From the cell containing the given text, extract its center point as (x, y) coordinate. 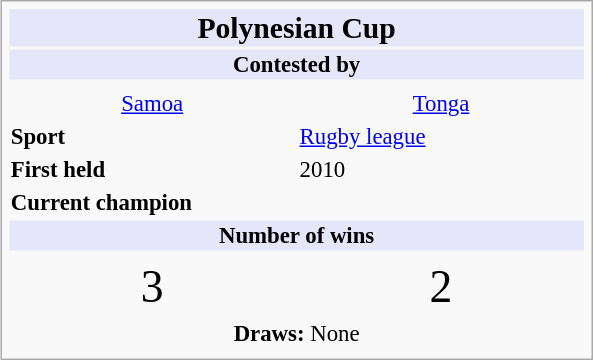
Draws: None (296, 333)
Current champion (152, 203)
First held (152, 170)
Contested by (296, 65)
Sport (152, 137)
Samoa (152, 104)
2 (441, 288)
2010 (441, 170)
Polynesian Cup (296, 28)
Number of wins (296, 236)
3 (152, 288)
Rugby league (441, 137)
Tonga (441, 104)
